Locate the cell with the specified text and output its [X, Y] center coordinate. 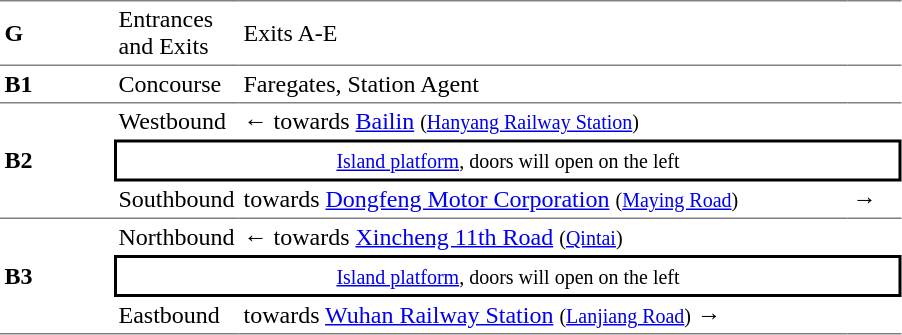
Southbound [176, 201]
towards Wuhan Railway Station (Lanjiang Road) → [544, 316]
← towards Xincheng 11th Road (Qintai) [544, 237]
Westbound [176, 122]
← towards Bailin (Hanyang Railway Station) [544, 122]
Exits A-E [544, 33]
B3 [57, 277]
B2 [57, 162]
Northbound [176, 237]
B1 [57, 85]
Faregates, Station Agent [544, 85]
Concourse [176, 85]
→ [875, 201]
Eastbound [176, 316]
G [57, 33]
towards Dongfeng Motor Corporation (Maying Road) [544, 201]
Entrances and Exits [176, 33]
